Provide the [X, Y] coordinate of the cell's center where the given text is located.  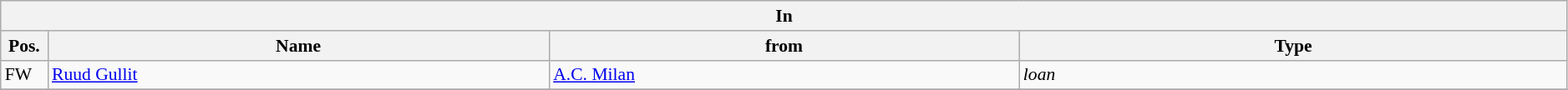
Type [1293, 46]
In [784, 16]
Ruud Gullit [298, 75]
Name [298, 46]
Pos. [24, 46]
FW [24, 75]
from [784, 46]
loan [1293, 75]
A.C. Milan [784, 75]
